Search for the cell housing the specified text and yield its [X, Y] center coordinate. 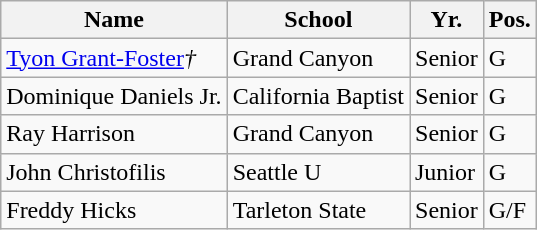
John Christofilis [114, 172]
Freddy Hicks [114, 210]
California Baptist [318, 96]
Tarleton State [318, 210]
Junior [447, 172]
Tyon Grant-Foster† [114, 58]
Seattle U [318, 172]
Name [114, 20]
G/F [510, 210]
School [318, 20]
Ray Harrison [114, 134]
Yr. [447, 20]
Pos. [510, 20]
Dominique Daniels Jr. [114, 96]
